Provide the (x, y) coordinate of the cell's center where the given text is located.  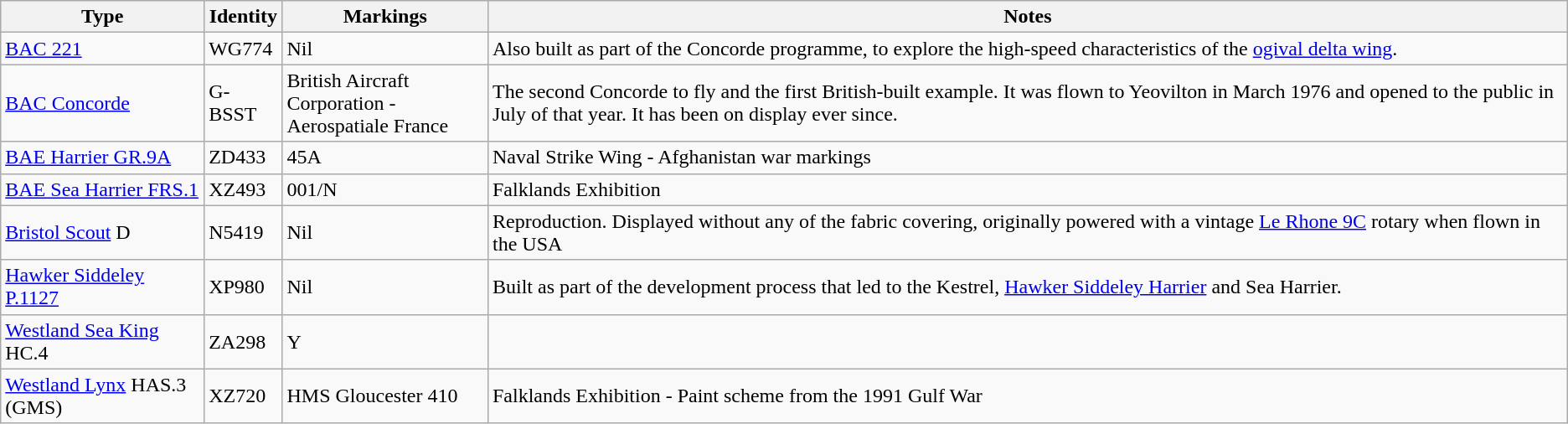
BAE Harrier GR.9A (102, 158)
BAC 221 (102, 49)
WG774 (243, 49)
British Aircraft Corporation -Aerospatiale France (385, 103)
ZA298 (243, 342)
BAE Sea Harrier FRS.1 (102, 189)
BAC Concorde (102, 103)
001/N (385, 189)
XZ493 (243, 189)
Identity (243, 17)
Built as part of the development process that led to the Kestrel, Hawker Siddeley Harrier and Sea Harrier. (1027, 287)
Notes (1027, 17)
G-BSST (243, 103)
Falklands Exhibition (1027, 189)
Falklands Exhibition - Paint scheme from the 1991 Gulf War (1027, 396)
Westland Sea King HC.4 (102, 342)
ZD433 (243, 158)
N5419 (243, 233)
XZ720 (243, 396)
Type (102, 17)
Naval Strike Wing - Afghanistan war markings (1027, 158)
Reproduction. Displayed without any of the fabric covering, originally powered with a vintage Le Rhone 9C rotary when flown in the USA (1027, 233)
Also built as part of the Concorde programme, to explore the high-speed characteristics of the ogival delta wing. (1027, 49)
Bristol Scout D (102, 233)
45A (385, 158)
Y (385, 342)
Hawker Siddeley P.1127 (102, 287)
XP980 (243, 287)
Westland Lynx HAS.3 (GMS) (102, 396)
HMS Gloucester 410 (385, 396)
Markings (385, 17)
